Locate the cell with the specified text and output its [X, Y] center coordinate. 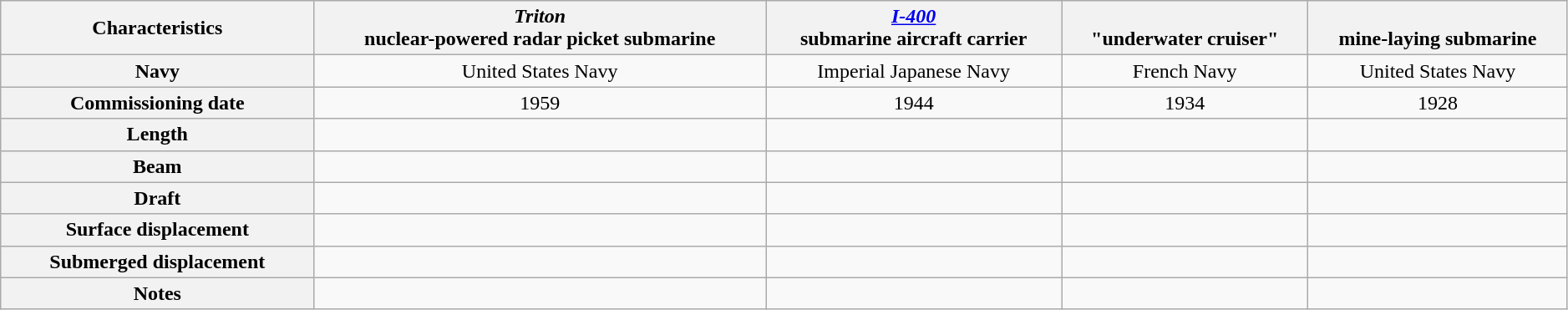
Beam [157, 166]
Commissioning date [157, 103]
Tritonnuclear-powered radar picket submarine [540, 28]
Draft [157, 198]
Length [157, 135]
1944 [914, 103]
French Navy [1185, 71]
Submerged displacement [157, 262]
1959 [540, 103]
I-400submarine aircraft carrier [914, 28]
1934 [1185, 103]
Surface displacement [157, 230]
Notes [157, 293]
Imperial Japanese Navy [914, 71]
Characteristics [157, 28]
Navy [157, 71]
mine-laying submarine [1439, 28]
1928 [1439, 103]
"underwater cruiser" [1185, 28]
